Return the (x, y) coordinate for the center point of the cell that contains the specified text.  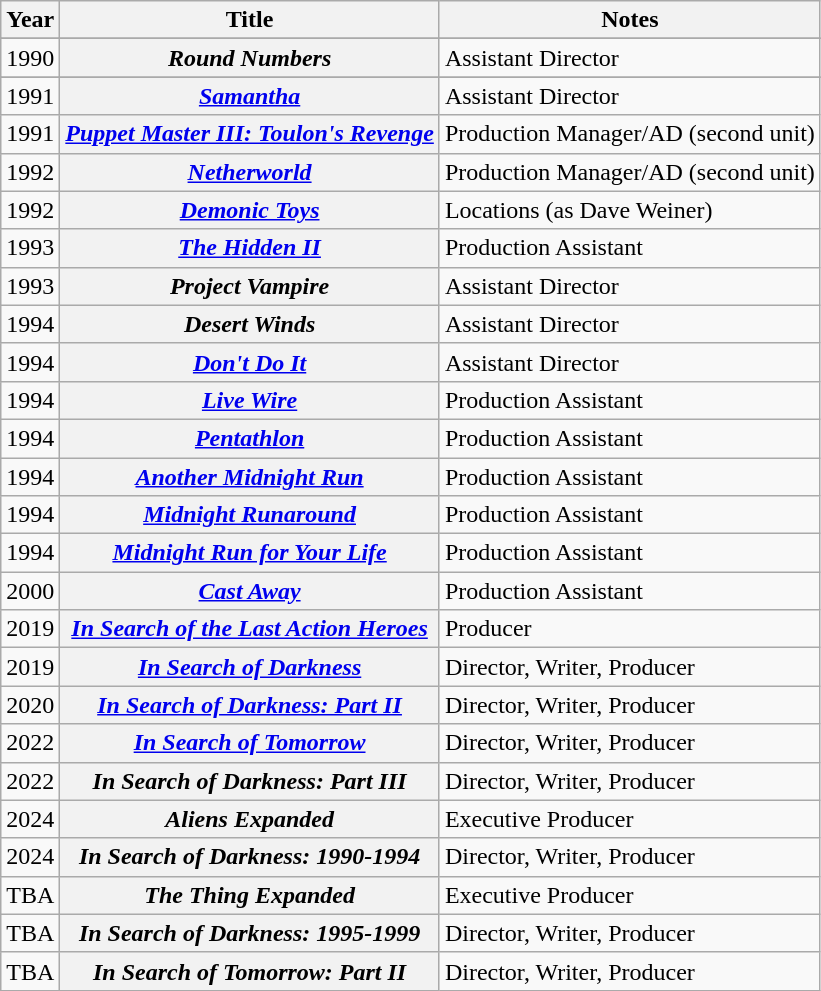
Pentathlon (250, 438)
In Search of Darkness: 1995-1999 (250, 933)
2020 (30, 705)
Aliens Expanded (250, 819)
Midnight Run for Your Life (250, 553)
Project Vampire (250, 286)
Round Numbers (250, 58)
In Search of Tomorrow (250, 743)
Live Wire (250, 400)
Title (250, 20)
Year (30, 20)
In Search of the Last Action Heroes (250, 629)
Notes (630, 20)
Another Midnight Run (250, 477)
The Hidden II (250, 248)
In Search of Darkness: Part II (250, 705)
Netherworld (250, 172)
Demonic Toys (250, 210)
In Search of Darkness (250, 667)
1990 (30, 58)
Puppet Master III: Toulon's Revenge (250, 134)
Locations (as Dave Weiner) (630, 210)
Don't Do It (250, 362)
Desert Winds (250, 324)
Samantha (250, 96)
In Search of Tomorrow: Part II (250, 971)
Midnight Runaround (250, 515)
In Search of Darkness: Part III (250, 781)
Producer (630, 629)
In Search of Darkness: 1990-1994 (250, 857)
Cast Away (250, 591)
The Thing Expanded (250, 895)
2000 (30, 591)
